Return the [X, Y] coordinate for the center point of the cell that contains the specified text.  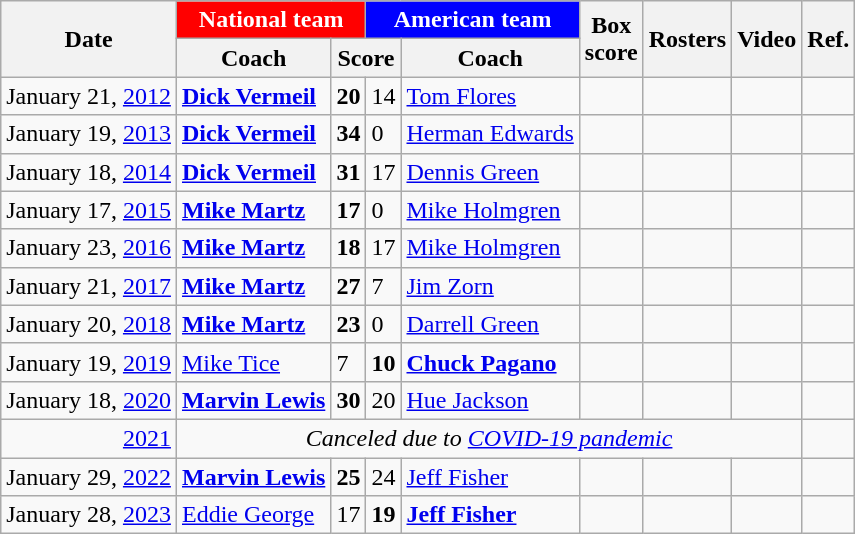
Date [89, 39]
January 21, 2012 [89, 96]
January 19, 2013 [89, 134]
January 23, 2016 [89, 248]
34 [348, 134]
Herman Edwards [490, 134]
American team [472, 20]
Hue Jackson [490, 400]
2021 [89, 438]
14 [384, 96]
27 [348, 286]
January 20, 2018 [89, 324]
Rosters [687, 39]
January 18, 2020 [89, 400]
Score [366, 58]
30 [348, 400]
10 [384, 362]
Darrell Green [490, 324]
18 [348, 248]
Canceled due to COVID-19 pandemic [488, 438]
23 [348, 324]
January 29, 2022 [89, 477]
January 28, 2023 [89, 515]
Tom Flores [490, 96]
24 [384, 477]
Boxscore [611, 39]
January 18, 2014 [89, 172]
January 21, 2017 [89, 286]
National team [270, 20]
Mike Tice [253, 362]
Chuck Pagano [490, 362]
Eddie George [253, 515]
19 [384, 515]
Video [767, 39]
25 [348, 477]
Ref. [828, 39]
January 17, 2015 [89, 210]
Jim Zorn [490, 286]
Dennis Green [490, 172]
January 19, 2019 [89, 362]
31 [348, 172]
